Return the [x, y] coordinate for the center point of the cell that contains the specified text.  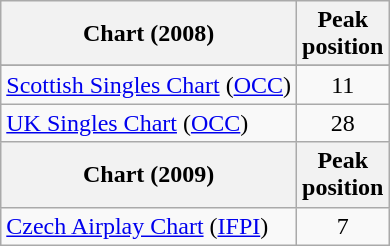
Chart (2009) [149, 174]
28 [343, 123]
Scottish Singles Chart (OCC) [149, 85]
Czech Airplay Chart (IFPI) [149, 226]
UK Singles Chart (OCC) [149, 123]
11 [343, 85]
Chart (2008) [149, 34]
7 [343, 226]
